Search for the cell housing the specified text and yield its (X, Y) center coordinate. 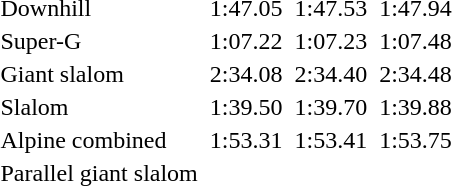
1:39.70 (331, 107)
2:34.08 (246, 74)
1:53.31 (246, 140)
1:53.41 (331, 140)
2:34.40 (331, 74)
1:39.50 (246, 107)
1:07.23 (331, 41)
1:07.22 (246, 41)
